Return [X, Y] of the center of cell containing provided text 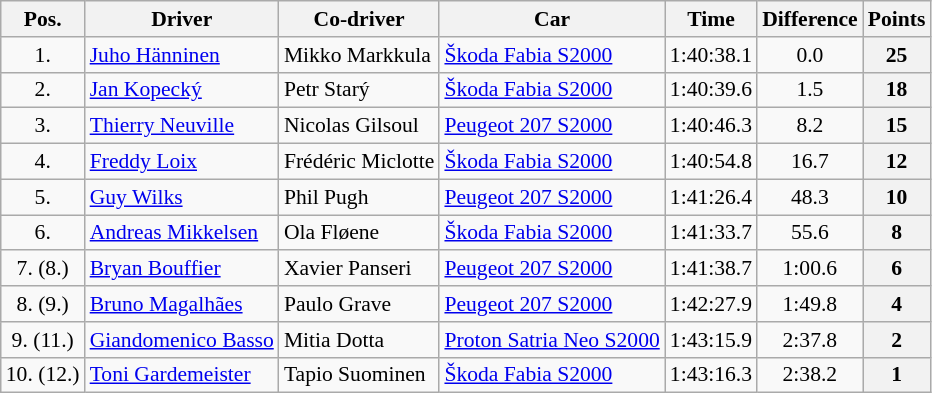
15 [897, 126]
1. [43, 55]
Time [711, 19]
1:49.8 [810, 304]
Frédéric Miclotte [360, 162]
Guy Wilks [182, 197]
7. (8.) [43, 269]
2. [43, 90]
Proton Satria Neo S2000 [552, 340]
1:42:27.9 [711, 304]
Xavier Panseri [360, 269]
1:43:16.3 [711, 375]
Petr Starý [360, 90]
Ola Fløene [360, 233]
Bruno Magalhães [182, 304]
Juho Hänninen [182, 55]
48.3 [810, 197]
1:40:46.3 [711, 126]
6 [897, 269]
Toni Gardemeister [182, 375]
Pos. [43, 19]
10 [897, 197]
25 [897, 55]
1:40:38.1 [711, 55]
Thierry Neuville [182, 126]
8. (9.) [43, 304]
1:00.6 [810, 269]
16.7 [810, 162]
9. (11.) [43, 340]
1:41:33.7 [711, 233]
Phil Pugh [360, 197]
Giandomenico Basso [182, 340]
1:40:39.6 [711, 90]
8 [897, 233]
Paulo Grave [360, 304]
Bryan Bouffier [182, 269]
Mitia Dotta [360, 340]
10. (12.) [43, 375]
Difference [810, 19]
1:40:54.8 [711, 162]
0.0 [810, 55]
Mikko Markkula [360, 55]
Co-driver [360, 19]
6. [43, 233]
55.6 [810, 233]
1.5 [810, 90]
1:41:26.4 [711, 197]
Car [552, 19]
1:41:38.7 [711, 269]
Points [897, 19]
4. [43, 162]
Tapio Suominen [360, 375]
2:37.8 [810, 340]
4 [897, 304]
Nicolas Gilsoul [360, 126]
Jan Kopecký [182, 90]
5. [43, 197]
2:38.2 [810, 375]
3. [43, 126]
2 [897, 340]
18 [897, 90]
8.2 [810, 126]
1 [897, 375]
Andreas Mikkelsen [182, 233]
12 [897, 162]
Driver [182, 19]
1:43:15.9 [711, 340]
Freddy Loix [182, 162]
